Locate the cell with the specified text and output its [X, Y] center coordinate. 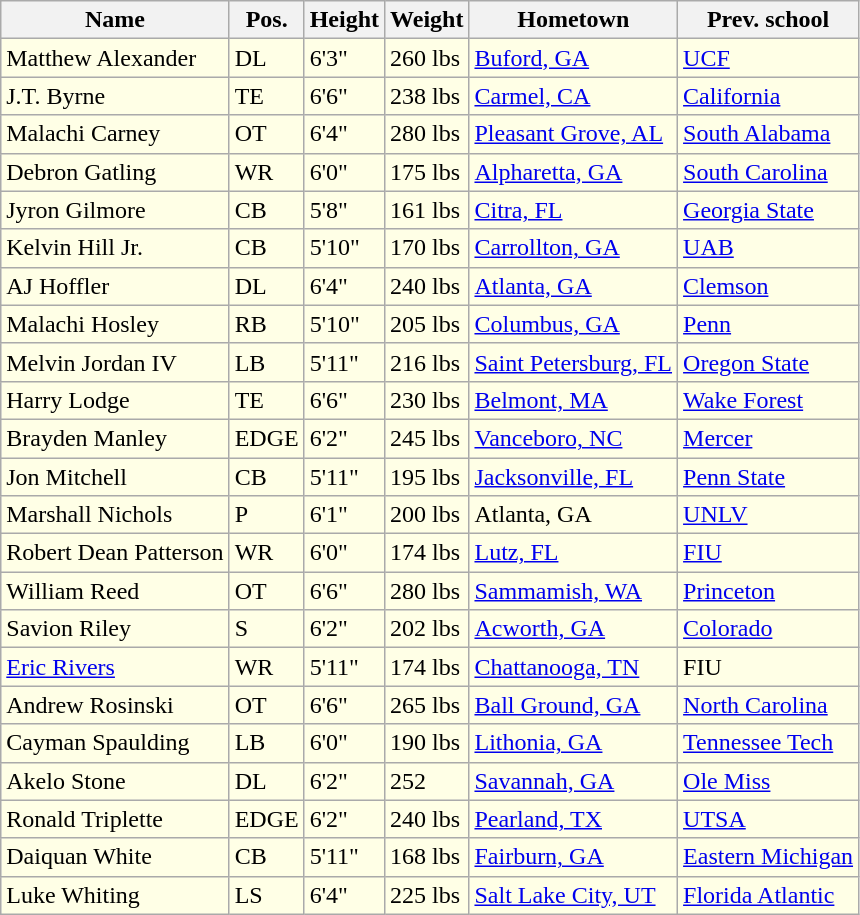
170 lbs [427, 248]
Ball Ground, GA [574, 705]
S [266, 629]
Daiquan White [115, 857]
Brayden Manley [115, 438]
Oregon State [768, 362]
Georgia State [768, 210]
Eastern Michigan [768, 857]
216 lbs [427, 362]
Carmel, CA [574, 96]
Penn State [768, 477]
AJ Hoffler [115, 286]
Alpharetta, GA [574, 172]
Wake Forest [768, 400]
Malachi Hosley [115, 324]
238 lbs [427, 96]
Akelo Stone [115, 781]
230 lbs [427, 400]
Lithonia, GA [574, 743]
Carrollton, GA [574, 248]
J.T. Byrne [115, 96]
Andrew Rosinski [115, 705]
P [266, 515]
245 lbs [427, 438]
161 lbs [427, 210]
Melvin Jordan IV [115, 362]
260 lbs [427, 58]
Sammamish, WA [574, 591]
South Carolina [768, 172]
Mercer [768, 438]
Penn [768, 324]
Florida Atlantic [768, 895]
Marshall Nichols [115, 515]
6'3" [344, 58]
Columbus, GA [574, 324]
Buford, GA [574, 58]
Belmont, MA [574, 400]
Lutz, FL [574, 553]
225 lbs [427, 895]
Name [115, 20]
RB [266, 324]
5'8" [344, 210]
Savannah, GA [574, 781]
Cayman Spaulding [115, 743]
Jon Mitchell [115, 477]
UAB [768, 248]
Tennessee Tech [768, 743]
Robert Dean Patterson [115, 553]
Citra, FL [574, 210]
Hometown [574, 20]
Weight [427, 20]
Colorado [768, 629]
Prev. school [768, 20]
Luke Whiting [115, 895]
205 lbs [427, 324]
Princeton [768, 591]
Ole Miss [768, 781]
Jacksonville, FL [574, 477]
6'1" [344, 515]
LS [266, 895]
Pleasant Grove, AL [574, 134]
195 lbs [427, 477]
North Carolina [768, 705]
William Reed [115, 591]
Pearland, TX [574, 819]
California [768, 96]
Malachi Carney [115, 134]
Savion Riley [115, 629]
200 lbs [427, 515]
Height [344, 20]
175 lbs [427, 172]
252 [427, 781]
Ronald Triplette [115, 819]
Pos. [266, 20]
Acworth, GA [574, 629]
Harry Lodge [115, 400]
UNLV [768, 515]
South Alabama [768, 134]
Fairburn, GA [574, 857]
UTSA [768, 819]
Salt Lake City, UT [574, 895]
Kelvin Hill Jr. [115, 248]
Saint Petersburg, FL [574, 362]
UCF [768, 58]
168 lbs [427, 857]
202 lbs [427, 629]
Clemson [768, 286]
Debron Gatling [115, 172]
Jyron Gilmore [115, 210]
Vanceboro, NC [574, 438]
190 lbs [427, 743]
265 lbs [427, 705]
Eric Rivers [115, 667]
Matthew Alexander [115, 58]
Chattanooga, TN [574, 667]
